For the text-containing cell, return its midpoint in (X, Y) coordinate format. 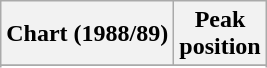
Chart (1988/89) (88, 34)
Peak position (220, 34)
